Determine the [x, y] coordinate at the center of the cell enclosing the given text.  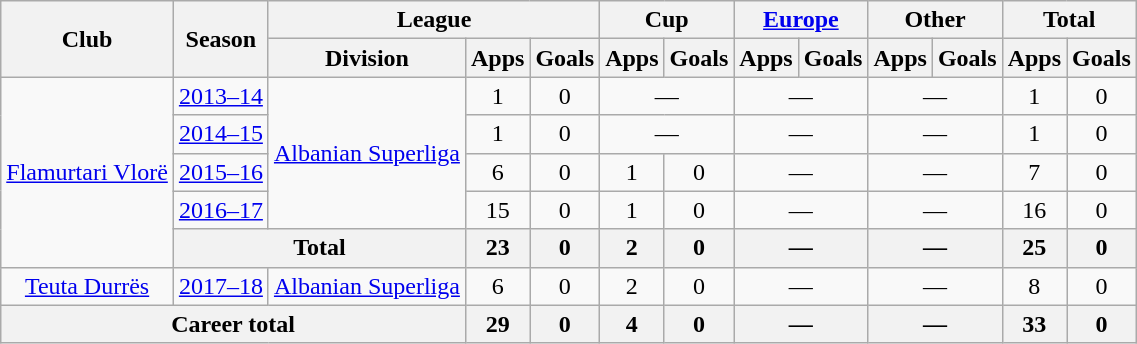
Flamurtari Vlorë [88, 172]
4 [632, 324]
League [434, 20]
Cup [667, 20]
23 [497, 248]
15 [497, 210]
7 [1034, 172]
29 [497, 324]
25 [1034, 248]
Other [935, 20]
2015–16 [220, 172]
Teuta Durrës [88, 286]
Season [220, 39]
8 [1034, 286]
Club [88, 39]
Career total [234, 324]
Division [366, 58]
33 [1034, 324]
2017–18 [220, 286]
2016–17 [220, 210]
2014–15 [220, 134]
2013–14 [220, 96]
Europe [801, 20]
16 [1034, 210]
